Return the (x, y) coordinate for the center point of the cell that contains the specified text.  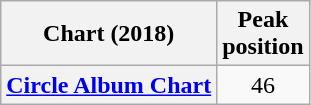
46 (263, 85)
Chart (2018) (109, 34)
Peakposition (263, 34)
Circle Album Chart (109, 85)
